Provide the (x, y) coordinate of the cell's center where the given text is located.  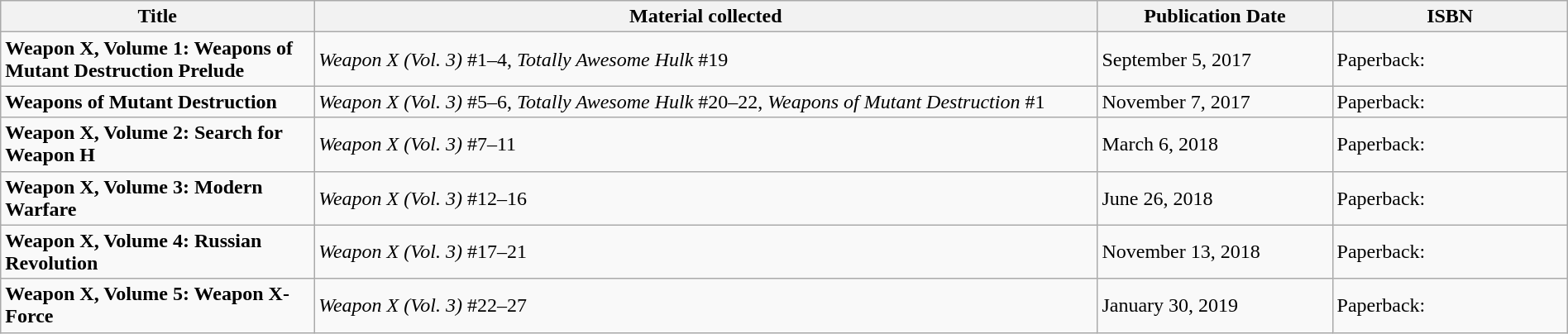
Weapon X, Volume 5: Weapon X-Force (157, 306)
Weapon X, Volume 1: Weapons of Mutant Destruction Prelude (157, 60)
Weapon X (Vol. 3) #22–27 (706, 306)
Weapon X (Vol. 3) #12–16 (706, 198)
ISBN (1450, 17)
Material collected (706, 17)
Weapon X, Volume 2: Search for Weapon H (157, 144)
Weapon X (Vol. 3) #17–21 (706, 251)
Weapon X (Vol. 3) #1–4, Totally Awesome Hulk #19 (706, 60)
Weapon X (Vol. 3) #5–6, Totally Awesome Hulk #20–22, Weapons of Mutant Destruction #1 (706, 102)
June 26, 2018 (1215, 198)
November 7, 2017 (1215, 102)
March 6, 2018 (1215, 144)
November 13, 2018 (1215, 251)
Weapons of Mutant Destruction (157, 102)
January 30, 2019 (1215, 306)
September 5, 2017 (1215, 60)
Title (157, 17)
Weapon X (Vol. 3) #7–11 (706, 144)
Weapon X, Volume 3: Modern Warfare (157, 198)
Publication Date (1215, 17)
Weapon X, Volume 4: Russian Revolution (157, 251)
